Output the (X, Y) coordinate of the center of the cell containing the given text.  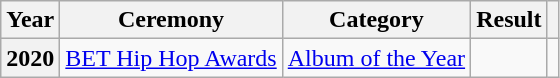
Ceremony (171, 20)
Category (376, 20)
2020 (30, 58)
Result (509, 20)
Album of the Year (376, 58)
Year (30, 20)
BET Hip Hop Awards (171, 58)
